Find where the given text appears and provide that cell's center as [X, Y] coordinate. 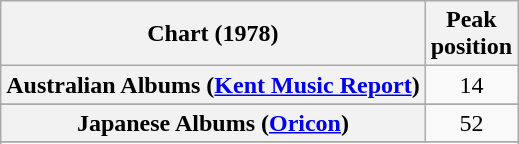
Chart (1978) [213, 34]
52 [471, 123]
Japanese Albums (Oricon) [213, 123]
Peakposition [471, 34]
Australian Albums (Kent Music Report) [213, 85]
14 [471, 85]
